Provide the (x, y) coordinate of the cell's center where the given text is located.  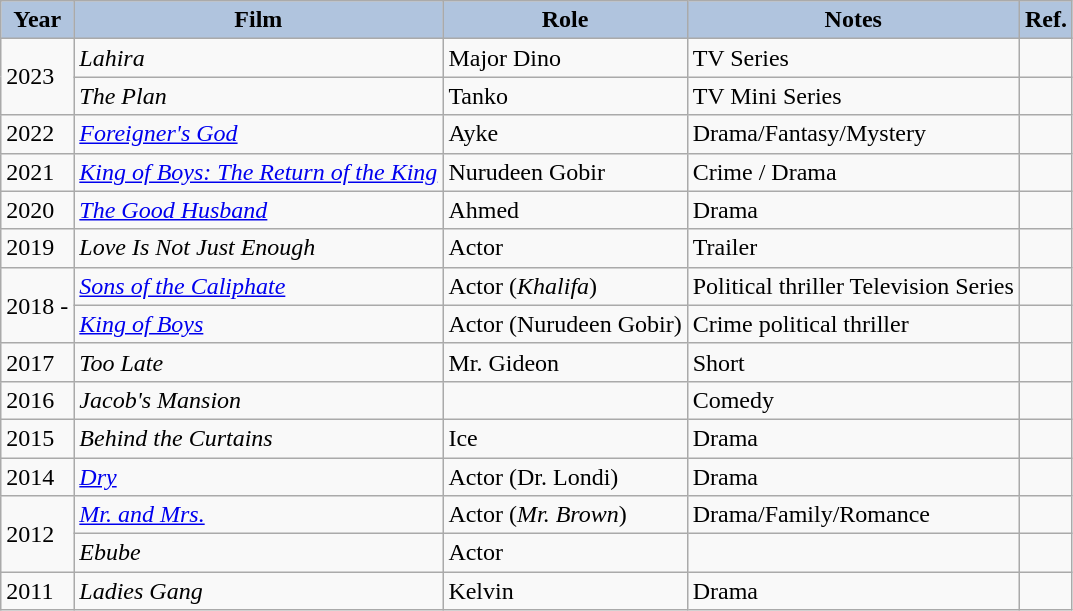
TV Mini Series (853, 96)
Foreigner's God (258, 134)
Jacob's Mansion (258, 400)
Role (565, 20)
Nurudeen Gobir (565, 172)
Too Late (258, 362)
Major Dino (565, 58)
Crime / Drama (853, 172)
2021 (38, 172)
Crime political thriller (853, 324)
Trailer (853, 248)
Ayke (565, 134)
Kelvin (565, 591)
Mr. Gideon (565, 362)
Ref. (1046, 20)
Comedy (853, 400)
Ladies Gang (258, 591)
2014 (38, 477)
TV Series (853, 58)
2020 (38, 210)
2017 (38, 362)
Notes (853, 20)
2015 (38, 438)
Love Is Not Just Enough (258, 248)
Year (38, 20)
2012 (38, 534)
Actor (Dr. Londi) (565, 477)
2018 - (38, 305)
Drama/Family/Romance (853, 515)
Ice (565, 438)
Dry (258, 477)
2019 (38, 248)
Sons of the Caliphate (258, 286)
Short (853, 362)
Film (258, 20)
Ahmed (565, 210)
Ebube (258, 553)
Actor (Nurudeen Gobir) (565, 324)
The Good Husband (258, 210)
Behind the Curtains (258, 438)
King of Boys (258, 324)
Political thriller Television Series (853, 286)
Lahira (258, 58)
The Plan (258, 96)
Actor (Khalifa) (565, 286)
2016 (38, 400)
Tanko (565, 96)
2023 (38, 77)
King of Boys: The Return of the King (258, 172)
Actor (Mr. Brown) (565, 515)
2011 (38, 591)
2022 (38, 134)
Drama/Fantasy/Mystery (853, 134)
Mr. and Mrs. (258, 515)
